Output the (x, y) coordinate of the center of the cell containing the given text.  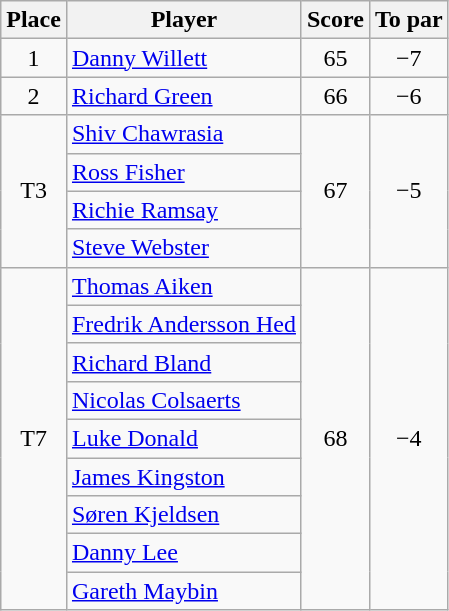
Richard Green (184, 96)
68 (335, 438)
Player (184, 20)
Score (335, 20)
Richard Bland (184, 362)
65 (335, 58)
Fredrik Andersson Hed (184, 324)
67 (335, 191)
Shiv Chawrasia (184, 134)
−6 (408, 96)
Gareth Maybin (184, 591)
T7 (34, 438)
Ross Fisher (184, 172)
2 (34, 96)
66 (335, 96)
Place (34, 20)
1 (34, 58)
Steve Webster (184, 248)
T3 (34, 191)
Nicolas Colsaerts (184, 400)
Luke Donald (184, 438)
Thomas Aiken (184, 286)
−7 (408, 58)
−5 (408, 191)
James Kingston (184, 477)
Danny Willett (184, 58)
To par (408, 20)
Danny Lee (184, 553)
Søren Kjeldsen (184, 515)
−4 (408, 438)
Richie Ramsay (184, 210)
